Locate the cell with the specified text and output its (X, Y) center coordinate. 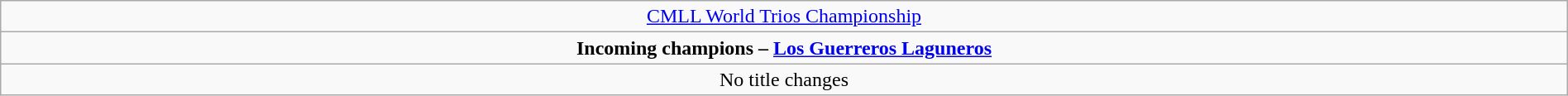
No title changes (784, 79)
CMLL World Trios Championship (784, 17)
Incoming champions – Los Guerreros Laguneros (784, 48)
